Return the (x, y) coordinate for the center point of the cell that contains the specified text.  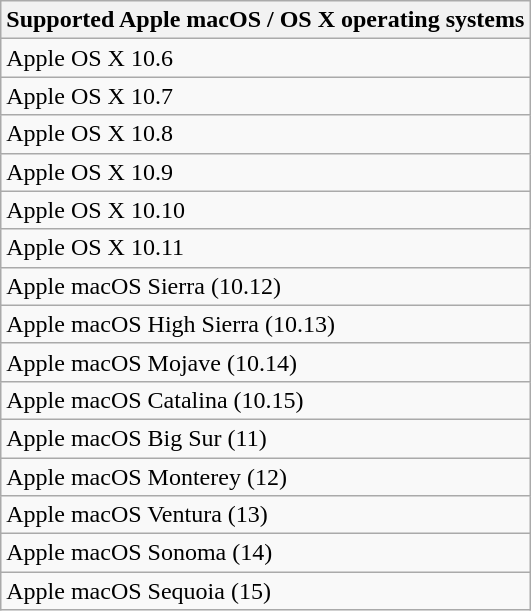
Apple OS X 10.10 (266, 210)
Apple macOS Big Sur (11) (266, 438)
Supported Apple macOS / OS X operating systems (266, 20)
Apple macOS Sierra (10.12) (266, 286)
Apple macOS Sequoia (15) (266, 591)
Apple macOS Sonoma (14) (266, 553)
Apple macOS Mojave (10.14) (266, 362)
Apple OS X 10.6 (266, 58)
Apple macOS Catalina (10.15) (266, 400)
Apple macOS High Sierra (10.13) (266, 324)
Apple macOS Monterey (12) (266, 477)
Apple OS X 10.11 (266, 248)
Apple macOS Ventura (13) (266, 515)
Apple OS X 10.8 (266, 134)
Apple OS X 10.7 (266, 96)
Apple OS X 10.9 (266, 172)
